Extract the [X, Y] coordinate from the center of the cell holding the provided text.  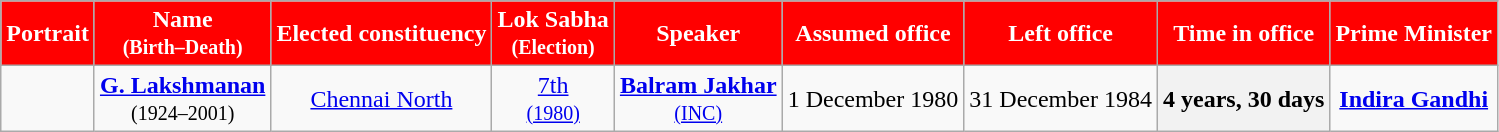
Prime Minister [1414, 34]
1 December 1980 [873, 98]
Portrait [48, 34]
Speaker [698, 34]
31 December 1984 [1061, 98]
G. Lakshmanan(1924–2001) [182, 98]
Elected constituency [382, 34]
Balram Jakhar(INC) [698, 98]
Time in office [1243, 34]
Name(Birth–Death) [182, 34]
Indira Gandhi [1414, 98]
Left office [1061, 34]
Assumed office [873, 34]
7th(1980) [553, 98]
Lok Sabha(Election) [553, 34]
4 years, 30 days [1243, 98]
Chennai North [382, 98]
